Pinpoint the cell where the given text exists, returning its [x, y] midpoint coordinate. 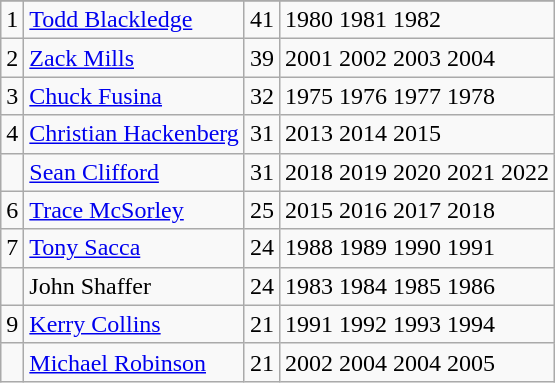
2015 2016 2017 2018 [416, 210]
2002 2004 2004 2005 [416, 362]
1988 1989 1990 1991 [416, 248]
Michael Robinson [134, 362]
John Shaffer [134, 286]
1983 1984 1985 1986 [416, 286]
1 [12, 20]
9 [12, 324]
1980 1981 1982 [416, 20]
2001 2002 2003 2004 [416, 58]
Todd Blackledge [134, 20]
6 [12, 210]
Kerry Collins [134, 324]
39 [262, 58]
1991 1992 1993 1994 [416, 324]
4 [12, 134]
2 [12, 58]
Sean Clifford [134, 172]
Christian Hackenberg [134, 134]
2018 2019 2020 2021 2022 [416, 172]
25 [262, 210]
Zack Mills [134, 58]
7 [12, 248]
32 [262, 96]
Chuck Fusina [134, 96]
2013 2014 2015 [416, 134]
1975 1976 1977 1978 [416, 96]
Tony Sacca [134, 248]
3 [12, 96]
41 [262, 20]
Trace McSorley [134, 210]
